Search for the cell housing the specified text and yield its [x, y] center coordinate. 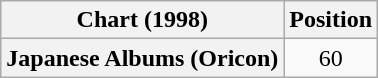
Position [331, 20]
60 [331, 58]
Chart (1998) [142, 20]
Japanese Albums (Oricon) [142, 58]
